Output the [x, y] coordinate of the center of the cell containing the given text.  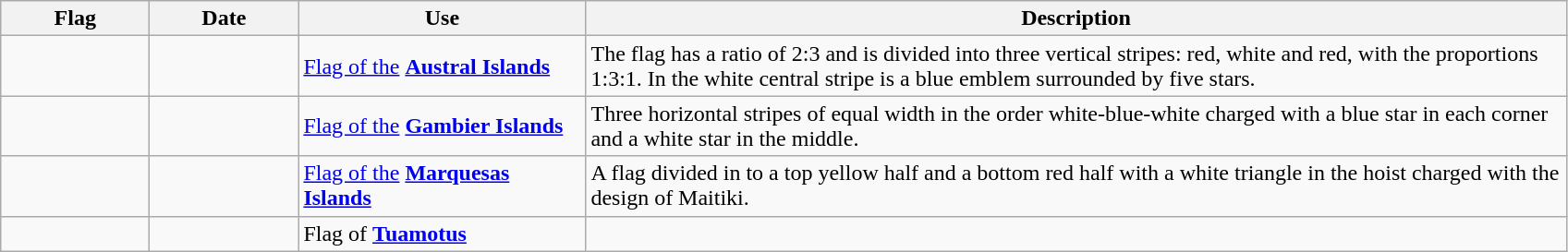
A flag divided in to a top yellow half and a bottom red half with a white triangle in the hoist charged with the design of Maitiki. [1076, 186]
Flag of Tuamotus [442, 234]
Flag of the Marquesas Islands [442, 186]
Use [442, 18]
Description [1076, 18]
Three horizontal stripes of equal width in the order white-blue-white charged with a blue star in each corner and a white star in the middle. [1076, 126]
Flag [76, 18]
Flag of the Gambier Islands [442, 126]
Date [224, 18]
Flag of the Austral Islands [442, 66]
